For the text-containing cell, return its midpoint in (x, y) coordinate format. 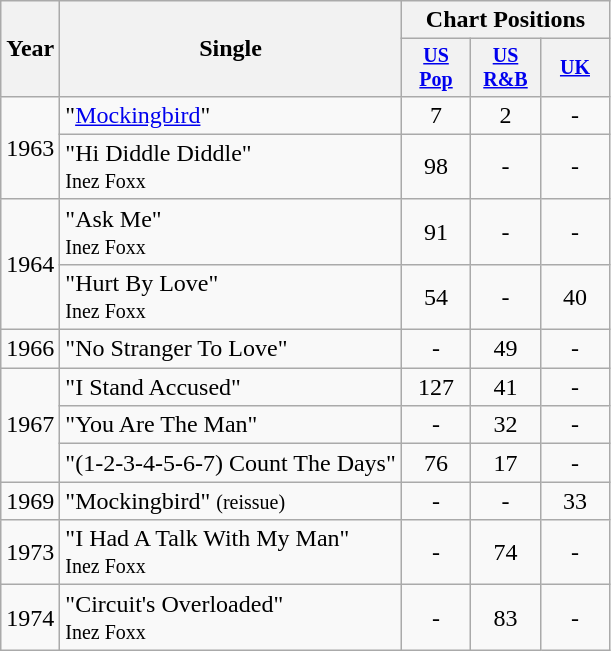
76 (436, 463)
54 (436, 296)
33 (574, 501)
Year (30, 49)
US Pop (436, 68)
UK (574, 68)
1973 (30, 552)
1964 (30, 264)
49 (506, 349)
74 (506, 552)
1974 (30, 618)
17 (506, 463)
1963 (30, 148)
"I Stand Accused" (230, 387)
"You Are The Man" (230, 425)
USR&B (506, 68)
83 (506, 618)
32 (506, 425)
2 (506, 115)
40 (574, 296)
"No Stranger To Love" (230, 349)
1966 (30, 349)
41 (506, 387)
1969 (30, 501)
"Ask Me"Inez Foxx (230, 232)
127 (436, 387)
Single (230, 49)
"Mockingbird" (230, 115)
98 (436, 166)
"Mockingbird" (reissue) (230, 501)
"Hi Diddle Diddle"Inez Foxx (230, 166)
"Hurt By Love"Inez Foxx (230, 296)
1967 (30, 425)
"Circuit's Overloaded"Inez Foxx (230, 618)
91 (436, 232)
Chart Positions (505, 20)
"(1-2-3-4-5-6-7) Count The Days" (230, 463)
7 (436, 115)
"I Had A Talk With My Man"Inez Foxx (230, 552)
